Provide the [x, y] coordinate of the cell's center where the given text is located.  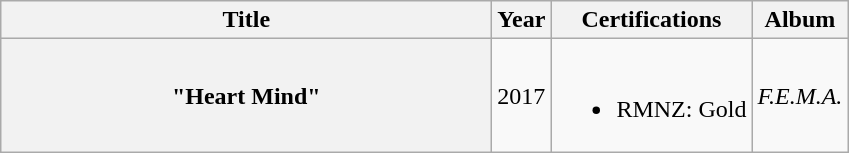
Title [246, 20]
"Heart Mind" [246, 96]
Certifications [652, 20]
2017 [522, 96]
RMNZ: Gold [652, 96]
Album [800, 20]
Year [522, 20]
F.E.M.A. [800, 96]
